Provide the [X, Y] coordinate of the cell's center where the given text is located.  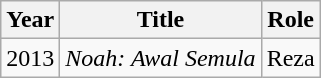
Role [290, 20]
Reza [290, 58]
Noah: Awal Semula [160, 58]
Year [30, 20]
Title [160, 20]
2013 [30, 58]
